Return (X, Y) of the center of cell containing provided text 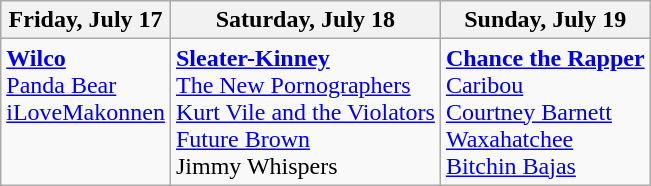
WilcoPanda BeariLoveMakonnen (86, 112)
Friday, July 17 (86, 20)
Chance the RapperCaribouCourtney BarnettWaxahatcheeBitchin Bajas (545, 112)
Sunday, July 19 (545, 20)
Sleater-KinneyThe New PornographersKurt Vile and the ViolatorsFuture BrownJimmy Whispers (305, 112)
Saturday, July 18 (305, 20)
